Return (X, Y) of the center of cell containing provided text 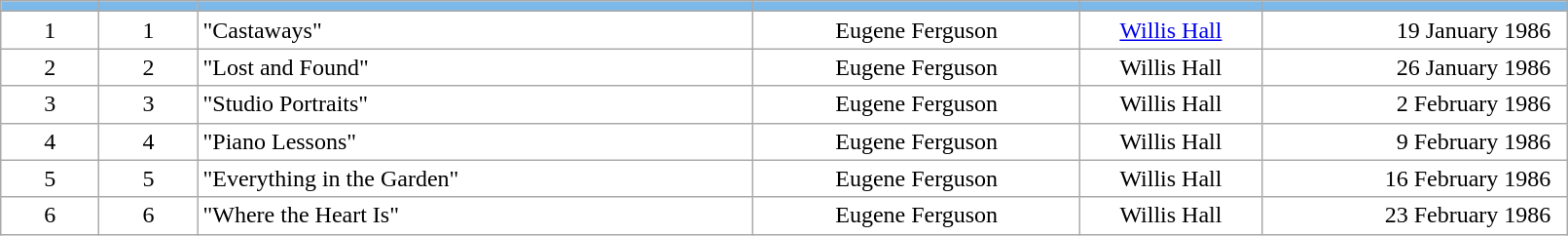
"Lost and Found" (475, 67)
26 January 1986 (1415, 67)
"Everything in the Garden" (475, 178)
16 February 1986 (1415, 178)
23 February 1986 (1415, 216)
"Castaways" (475, 30)
"Piano Lessons" (475, 141)
"Studio Portraits" (475, 104)
9 February 1986 (1415, 141)
"Where the Heart Is" (475, 216)
19 January 1986 (1415, 30)
2 February 1986 (1415, 104)
